Capture the cell that displays the provided text and extract its (x, y) central coordinate. 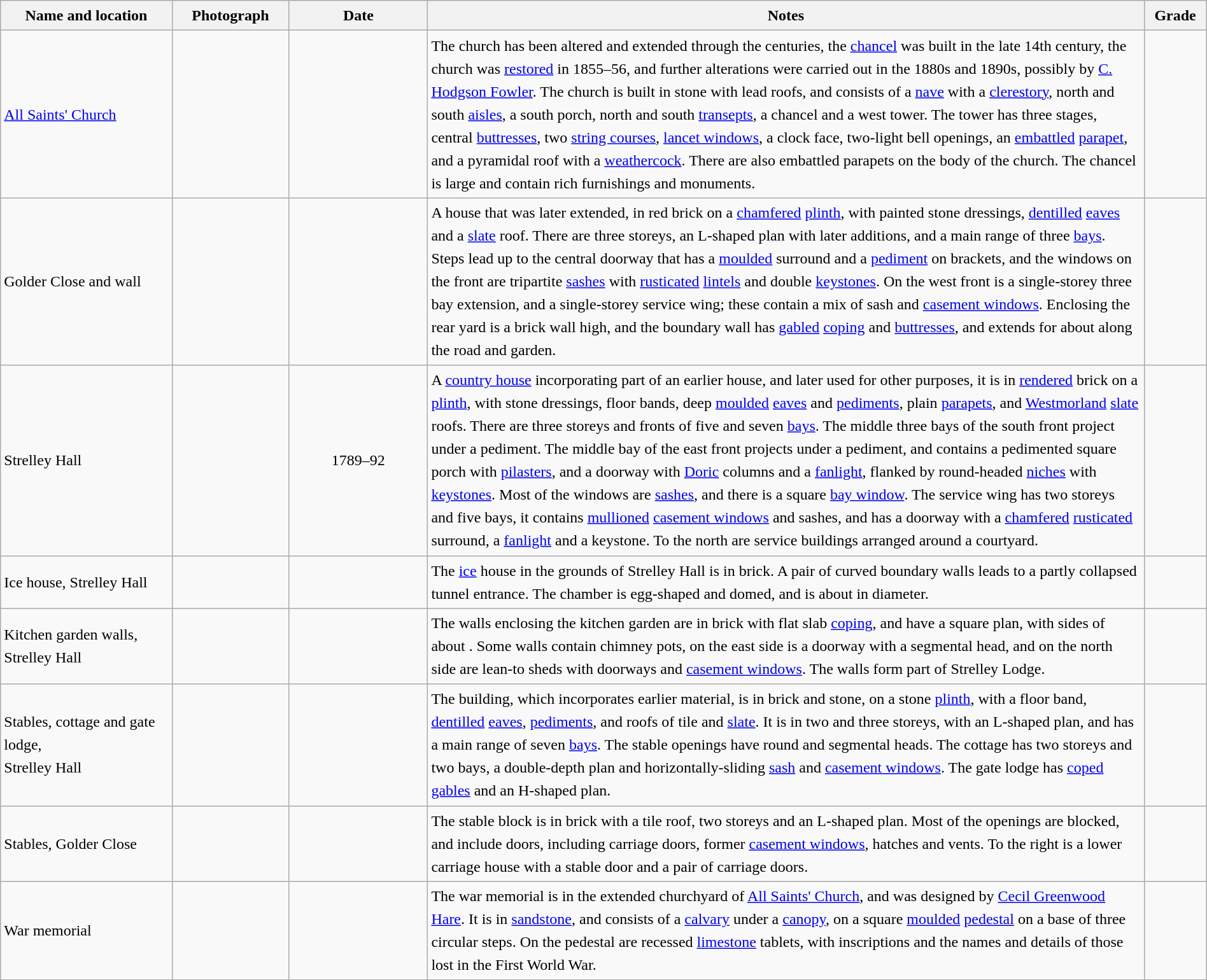
Name and location (87, 15)
Stables, cottage and gate lodge,Strelley Hall (87, 745)
Kitchen garden walls, Strelley Hall (87, 647)
Strelley Hall (87, 461)
Grade (1175, 15)
All Saints' Church (87, 115)
Notes (786, 15)
1789–92 (358, 461)
Date (358, 15)
Golder Close and wall (87, 281)
Ice house, Strelley Hall (87, 582)
War memorial (87, 930)
Stables, Golder Close (87, 844)
Photograph (230, 15)
